Return the [X, Y] coordinate for the center point of the cell that contains the specified text.  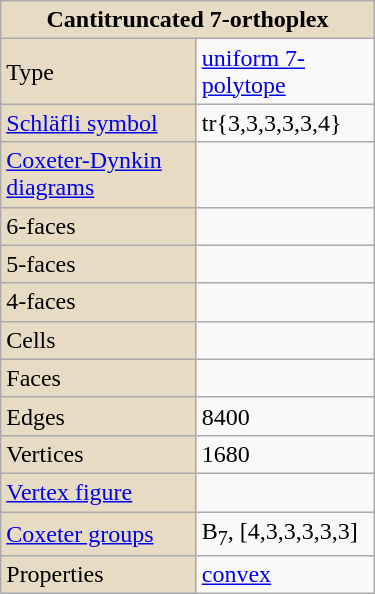
Type [98, 72]
Properties [98, 575]
Edges [98, 416]
B7, [4,3,3,3,3,3] [285, 534]
Faces [98, 378]
Coxeter-Dynkin diagrams [98, 174]
6-faces [98, 226]
uniform 7-polytope [285, 72]
Schläfli symbol [98, 123]
8400 [285, 416]
5-faces [98, 264]
Vertex figure [98, 492]
1680 [285, 454]
4-faces [98, 302]
Coxeter groups [98, 534]
Cantitruncated 7-orthoplex [188, 20]
Vertices [98, 454]
Cells [98, 340]
tr{3,3,3,3,3,4} [285, 123]
convex [285, 575]
